Return the [X, Y] coordinate for the center point of the cell that contains the specified text.  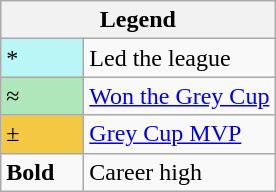
Bold [42, 172]
Career high [180, 172]
* [42, 58]
Grey Cup MVP [180, 134]
Legend [138, 20]
Won the Grey Cup [180, 96]
≈ [42, 96]
Led the league [180, 58]
± [42, 134]
